Capture the cell that displays the provided text and extract its (X, Y) central coordinate. 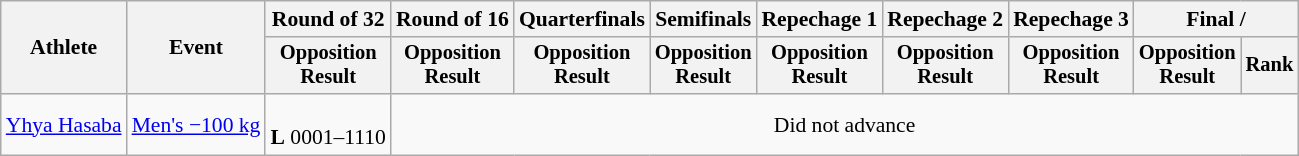
Yhya Hasaba (64, 124)
Round of 16 (452, 19)
Men's −100 kg (196, 124)
Repechage 3 (1071, 19)
L 0001–1110 (328, 124)
Semifinals (704, 19)
Repechage 1 (819, 19)
Repechage 2 (945, 19)
Round of 32 (328, 19)
Event (196, 48)
Did not advance (844, 124)
Athlete (64, 48)
Final / (1216, 19)
Rank (1270, 66)
Quarterfinals (582, 19)
